Locate the cell with the specified text and output its (x, y) center coordinate. 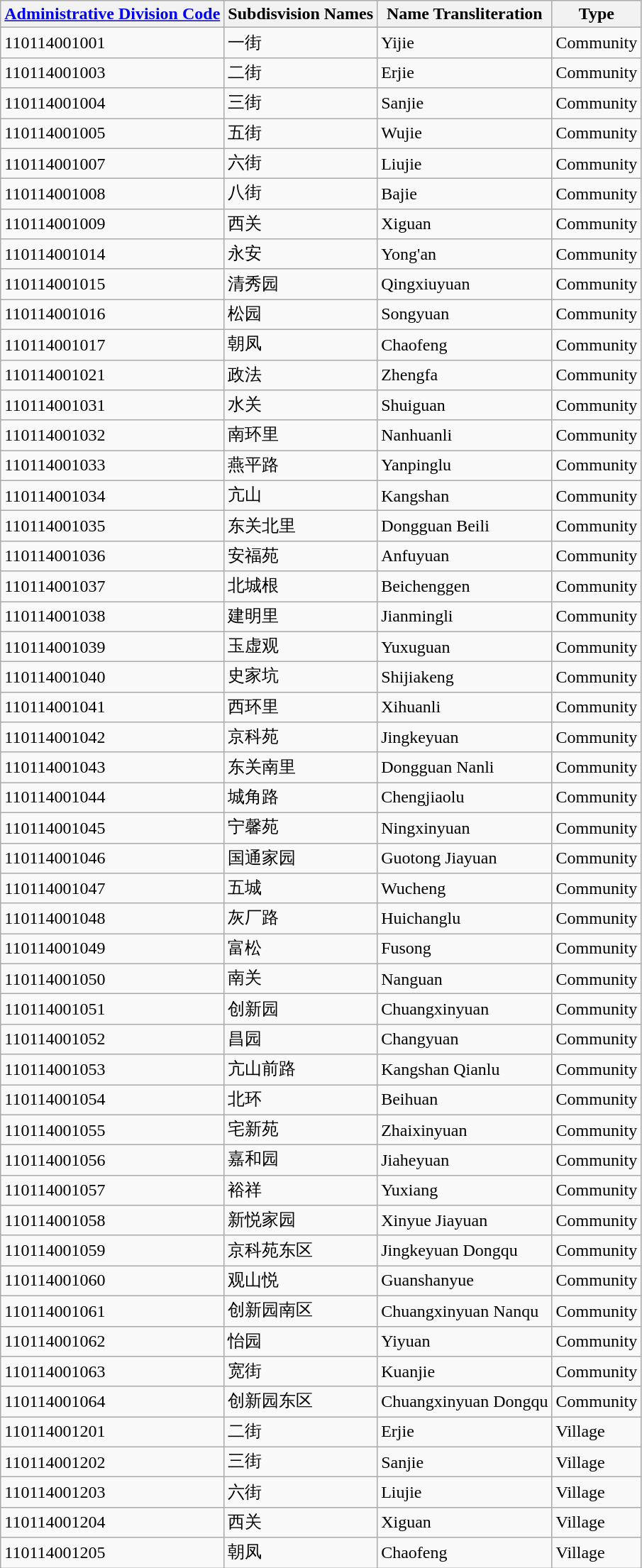
Administrative Division Code (112, 14)
怡园 (301, 1341)
110114001048 (112, 918)
Type (597, 14)
Songyuan (465, 315)
Chuangxinyuan Dongqu (465, 1402)
110114001202 (112, 1462)
110114001054 (112, 1100)
亢山 (301, 495)
110114001046 (112, 858)
110114001052 (112, 1039)
Dongguan Nanli (465, 768)
燕平路 (301, 465)
新悦家园 (301, 1220)
Wujie (465, 133)
富松 (301, 949)
嘉和园 (301, 1161)
110114001017 (112, 345)
110114001041 (112, 707)
Guanshanyue (465, 1281)
政法 (301, 375)
宁馨苑 (301, 827)
110114001038 (112, 617)
Qingxiuyuan (465, 284)
创新园东区 (301, 1402)
110114001008 (112, 194)
水关 (301, 406)
Shijiakeng (465, 677)
Jingkeyuan Dongqu (465, 1250)
安福苑 (301, 556)
京科苑东区 (301, 1250)
国通家园 (301, 858)
110114001003 (112, 72)
Guotong Jiayuan (465, 858)
110114001033 (112, 465)
灰厂路 (301, 918)
110114001045 (112, 827)
Yijie (465, 43)
110114001014 (112, 254)
110114001201 (112, 1432)
110114001039 (112, 647)
Chengjiaolu (465, 797)
Subdisvision Names (301, 14)
Kangshan (465, 495)
Huichanglu (465, 918)
亢山前路 (301, 1070)
110114001009 (112, 224)
Jingkeyuan (465, 738)
110114001204 (112, 1523)
Beihuan (465, 1100)
Xihuanli (465, 707)
清秀园 (301, 284)
西环里 (301, 707)
110114001057 (112, 1191)
110114001064 (112, 1402)
Name Transliteration (465, 14)
松园 (301, 315)
宽街 (301, 1372)
宅新苑 (301, 1130)
110114001062 (112, 1341)
Chuangxinyuan Nanqu (465, 1311)
110114001203 (112, 1493)
110114001035 (112, 526)
Nanhuanli (465, 436)
建明里 (301, 617)
110114001060 (112, 1281)
北城根 (301, 586)
Yanpinglu (465, 465)
五街 (301, 133)
110114001044 (112, 797)
永安 (301, 254)
110114001047 (112, 888)
110114001031 (112, 406)
Fusong (465, 949)
Yiyuan (465, 1341)
110114001037 (112, 586)
创新园南区 (301, 1311)
Jiaheyuan (465, 1161)
Kuanjie (465, 1372)
一街 (301, 43)
110114001040 (112, 677)
110114001059 (112, 1250)
Zhengfa (465, 375)
110114001063 (112, 1372)
110114001205 (112, 1552)
110114001016 (112, 315)
110114001036 (112, 556)
110114001049 (112, 949)
110114001005 (112, 133)
Changyuan (465, 1039)
Kangshan Qianlu (465, 1070)
裕祥 (301, 1191)
昌园 (301, 1039)
五城 (301, 888)
东关北里 (301, 526)
110114001004 (112, 104)
Dongguan Beili (465, 526)
八街 (301, 194)
Ningxinyuan (465, 827)
Yuxuguan (465, 647)
110114001058 (112, 1220)
Chuangxinyuan (465, 1009)
110114001001 (112, 43)
城角路 (301, 797)
观山悦 (301, 1281)
玉虚观 (301, 647)
110114001061 (112, 1311)
北环 (301, 1100)
京科苑 (301, 738)
110114001050 (112, 979)
110114001015 (112, 284)
Xinyue Jiayuan (465, 1220)
Beichenggen (465, 586)
110114001056 (112, 1161)
110114001034 (112, 495)
110114001051 (112, 1009)
Wucheng (465, 888)
Shuiguan (465, 406)
110114001043 (112, 768)
Yong'an (465, 254)
南环里 (301, 436)
110114001007 (112, 163)
110114001042 (112, 738)
Zhaixinyuan (465, 1130)
110114001032 (112, 436)
史家坑 (301, 677)
Jianmingli (465, 617)
创新园 (301, 1009)
南关 (301, 979)
Anfuyuan (465, 556)
Bajie (465, 194)
110114001055 (112, 1130)
Yuxiang (465, 1191)
东关南里 (301, 768)
Nanguan (465, 979)
110114001021 (112, 375)
110114001053 (112, 1070)
